Scan for the cell matching the given text and deliver its [X, Y] coordinate at center. 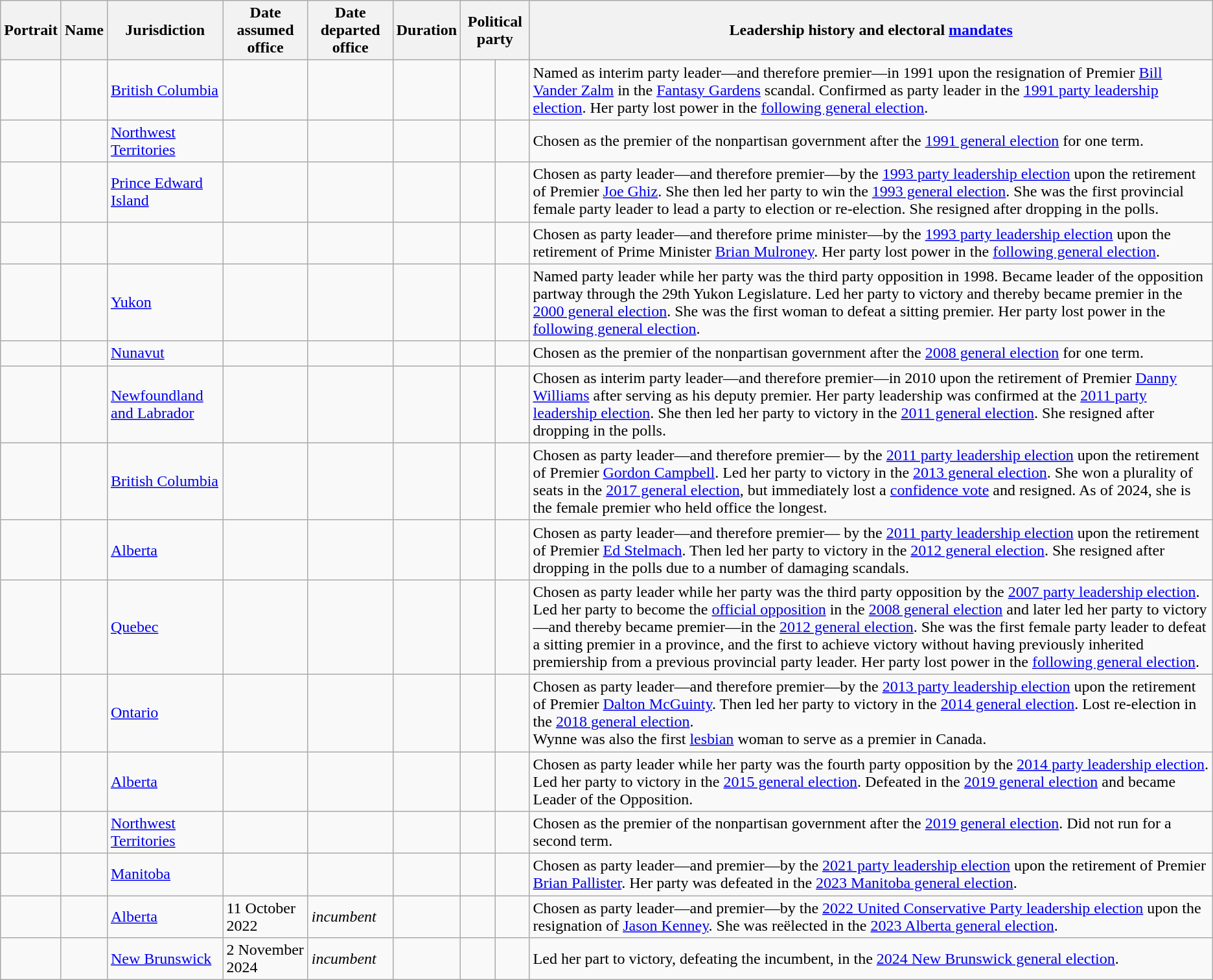
Led her part to victory, defeating the incumbent, in the 2024 New Brunswick general election. [871, 959]
Prince Edward Island [165, 192]
Ontario [165, 713]
Chosen as the premier of the nonpartisan government after the 2008 general election for one term. [871, 353]
11 October 2022 [266, 916]
Duration [426, 30]
Chosen as the premier of the nonpartisan government after the 1991 general election for one term. [871, 141]
New Brunswick [165, 959]
Newfoundland and Labrador [165, 404]
Chosen as the premier of the nonpartisan government after the 2019 general election. Did not run for a second term. [871, 832]
Jurisdiction [165, 30]
Yukon [165, 302]
2 November 2024 [266, 959]
Quebec [165, 627]
Date departed office [350, 30]
Political party [495, 30]
Nunavut [165, 353]
Manitoba [165, 875]
Name [84, 30]
Leadership history and electoral mandates [871, 30]
Date assumed office [266, 30]
Portrait [31, 30]
